Return the (X, Y) coordinate for the center point of the cell that contains the specified text.  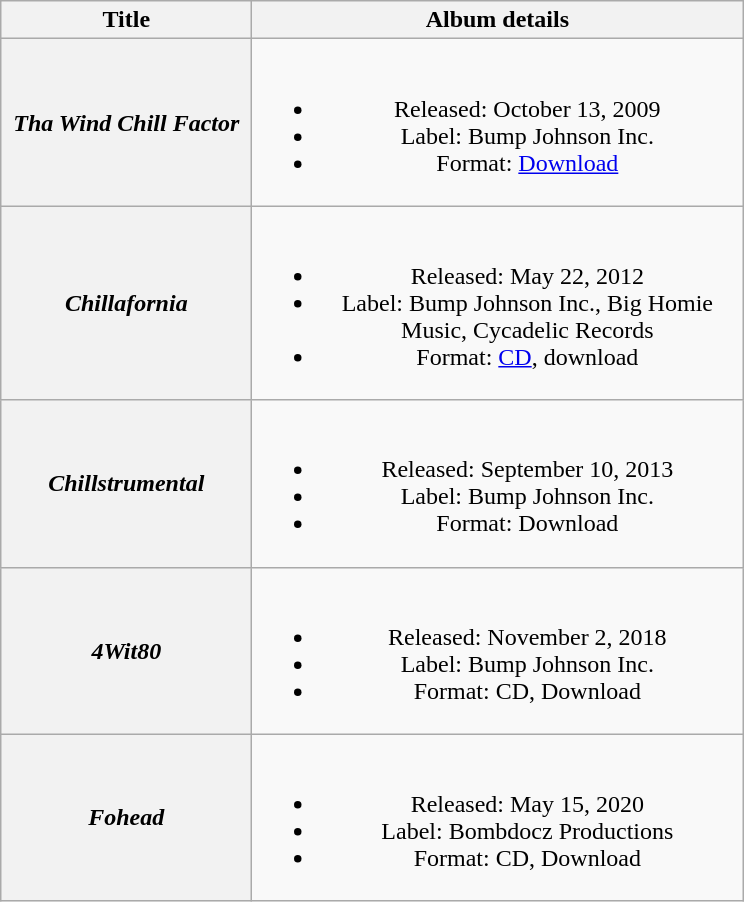
Chillstrumental (126, 484)
Tha Wind Chill Factor (126, 122)
Fohead (126, 818)
Album details (498, 20)
Released: November 2, 2018Label: Bump Johnson Inc.Format: CD, Download (498, 650)
4Wit80 (126, 650)
Title (126, 20)
Released: October 13, 2009Label: Bump Johnson Inc.Format: Download (498, 122)
Released: May 15, 2020Label: Bombdocz ProductionsFormat: CD, Download (498, 818)
Released: May 22, 2012Label: Bump Johnson Inc., Big Homie Music, Cycadelic RecordsFormat: CD, download (498, 303)
Released: September 10, 2013Label: Bump Johnson Inc.Format: Download (498, 484)
Chillafornia (126, 303)
